Return (x, y) of the center of cell containing provided text 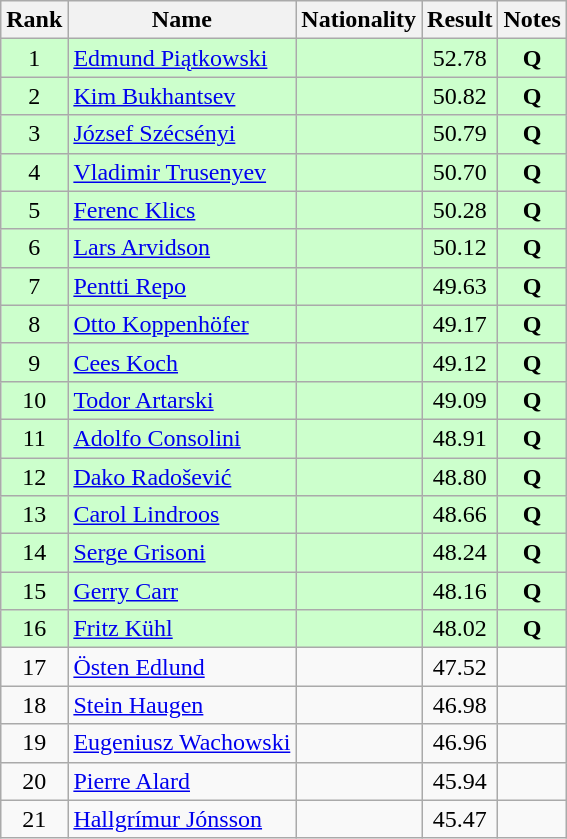
45.47 (460, 819)
49.12 (460, 362)
Kim Bukhantsev (182, 96)
1 (34, 58)
Pentti Repo (182, 286)
4 (34, 172)
2 (34, 96)
48.91 (460, 438)
Cees Koch (182, 362)
12 (34, 477)
15 (34, 591)
Dako Radošević (182, 477)
49.63 (460, 286)
18 (34, 705)
Edmund Piątkowski (182, 58)
20 (34, 781)
Result (460, 20)
Östen Edlund (182, 667)
Stein Haugen (182, 705)
Nationality (359, 20)
8 (34, 324)
Rank (34, 20)
16 (34, 629)
3 (34, 134)
48.02 (460, 629)
Otto Koppenhöfer (182, 324)
Name (182, 20)
9 (34, 362)
Gerry Carr (182, 591)
Fritz Kühl (182, 629)
13 (34, 515)
50.70 (460, 172)
14 (34, 553)
19 (34, 743)
Adolfo Consolini (182, 438)
48.80 (460, 477)
50.12 (460, 248)
50.79 (460, 134)
47.52 (460, 667)
17 (34, 667)
József Szécsényi (182, 134)
5 (34, 210)
Eugeniusz Wachowski (182, 743)
48.24 (460, 553)
7 (34, 286)
Todor Artarski (182, 400)
49.09 (460, 400)
50.82 (460, 96)
50.28 (460, 210)
48.16 (460, 591)
21 (34, 819)
46.98 (460, 705)
Vladimir Trusenyev (182, 172)
Serge Grisoni (182, 553)
45.94 (460, 781)
48.66 (460, 515)
Pierre Alard (182, 781)
10 (34, 400)
Hallgrímur Jónsson (182, 819)
6 (34, 248)
Carol Lindroos (182, 515)
Ferenc Klics (182, 210)
Notes (532, 20)
49.17 (460, 324)
52.78 (460, 58)
46.96 (460, 743)
11 (34, 438)
Lars Arvidson (182, 248)
